Find where the given text appears and provide that cell's center as (X, Y) coordinate. 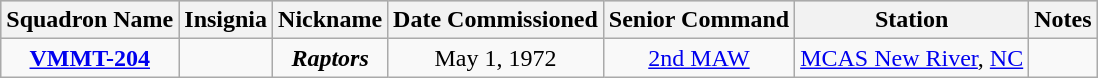
MCAS New River, NC (912, 58)
Notes (1063, 20)
Raptors (330, 58)
May 1, 1972 (496, 58)
2nd MAW (698, 58)
VMMT-204 (90, 58)
Insignia (226, 20)
Station (912, 20)
Date Commissioned (496, 20)
Nickname (330, 20)
Squadron Name (90, 20)
Senior Command (698, 20)
